For the text-containing cell, return its midpoint in [X, Y] coordinate format. 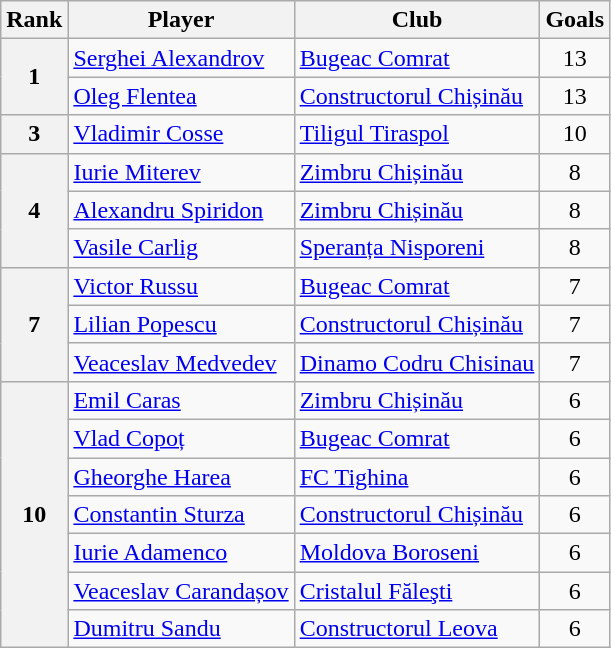
Goals [575, 20]
Speranța Nisporeni [417, 248]
Vladimir Cosse [181, 134]
Gheorghe Harea [181, 477]
Club [417, 20]
Veaceslav Carandașov [181, 591]
Moldova Boroseni [417, 553]
Rank [34, 20]
FC Tighina [417, 477]
Lilian Popescu [181, 324]
3 [34, 134]
Vasile Carlig [181, 248]
Alexandru Spiridon [181, 210]
4 [34, 210]
Veaceslav Medvedev [181, 362]
Oleg Flentea [181, 96]
Dinamo Codru Chisinau [417, 362]
Cristalul Făleşti [417, 591]
Constructorul Leova [417, 629]
Victor Russu [181, 286]
Constantin Sturza [181, 515]
Serghei Alexandrov [181, 58]
Vlad Copoț [181, 438]
Dumitru Sandu [181, 629]
Tiligul Tiraspol [417, 134]
Iurie Adamenco [181, 553]
Iurie Miterev [181, 172]
Emil Caras [181, 400]
1 [34, 77]
Player [181, 20]
